Output the (X, Y) coordinate of the center of the cell containing the given text.  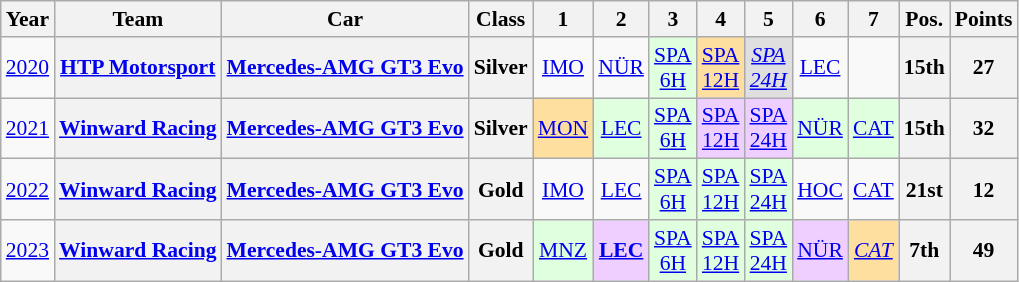
Year (28, 19)
27 (984, 68)
3 (673, 19)
2020 (28, 68)
6 (820, 19)
Team (138, 19)
49 (984, 250)
7 (874, 19)
MNZ (564, 250)
HOC (820, 190)
HTP Motorsport (138, 68)
12 (984, 190)
MON (564, 128)
2022 (28, 190)
Pos. (924, 19)
2021 (28, 128)
1 (564, 19)
Class (501, 19)
Car (346, 19)
Points (984, 19)
4 (721, 19)
32 (984, 128)
2 (621, 19)
5 (768, 19)
21st (924, 190)
7th (924, 250)
2023 (28, 250)
